Extract the (x, y) coordinate from the center of the cell holding the provided text.  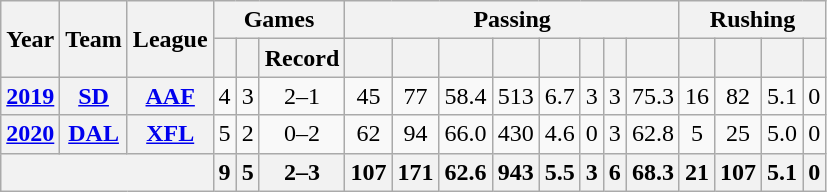
AAF (170, 96)
68.3 (652, 172)
5.5 (560, 172)
XFL (170, 134)
62.6 (466, 172)
5.0 (782, 134)
Record (302, 58)
2 (248, 134)
6 (614, 172)
82 (738, 96)
0–2 (302, 134)
21 (696, 172)
9 (224, 172)
513 (516, 96)
2–3 (302, 172)
66.0 (466, 134)
2–1 (302, 96)
4.6 (560, 134)
Year (30, 39)
62.8 (652, 134)
94 (416, 134)
25 (738, 134)
4 (224, 96)
77 (416, 96)
Rushing (752, 20)
171 (416, 172)
League (170, 39)
SD (94, 96)
2019 (30, 96)
2020 (30, 134)
45 (368, 96)
75.3 (652, 96)
6.7 (560, 96)
16 (696, 96)
Games (279, 20)
Team (94, 39)
Passing (512, 20)
943 (516, 172)
DAL (94, 134)
58.4 (466, 96)
62 (368, 134)
430 (516, 134)
